Output the [X, Y] coordinate of the center of the cell containing the given text.  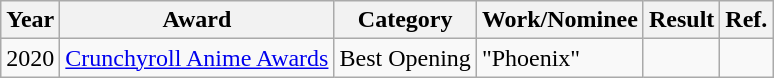
Category [405, 20]
Best Opening [405, 58]
Award [197, 20]
"Phoenix" [560, 58]
Result [681, 20]
Ref. [746, 20]
Work/Nominee [560, 20]
Crunchyroll Anime Awards [197, 58]
2020 [30, 58]
Year [30, 20]
